Extract the (x, y) coordinate from the center of the cell holding the provided text.  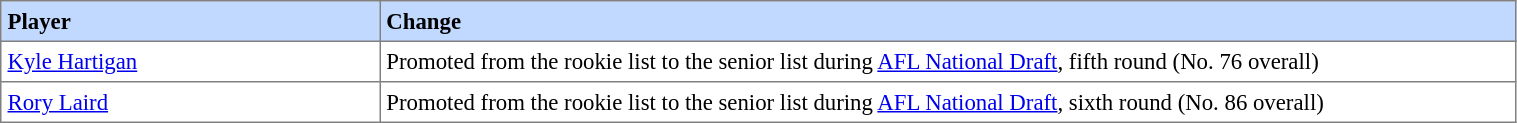
Promoted from the rookie list to the senior list during AFL National Draft, sixth round (No. 86 overall) (948, 102)
Promoted from the rookie list to the senior list during AFL National Draft, fifth round (No. 76 overall) (948, 61)
Kyle Hartigan (190, 61)
Change (948, 21)
Rory Laird (190, 102)
Player (190, 21)
